Determine the [x, y] coordinate at the center of the cell enclosing the given text.  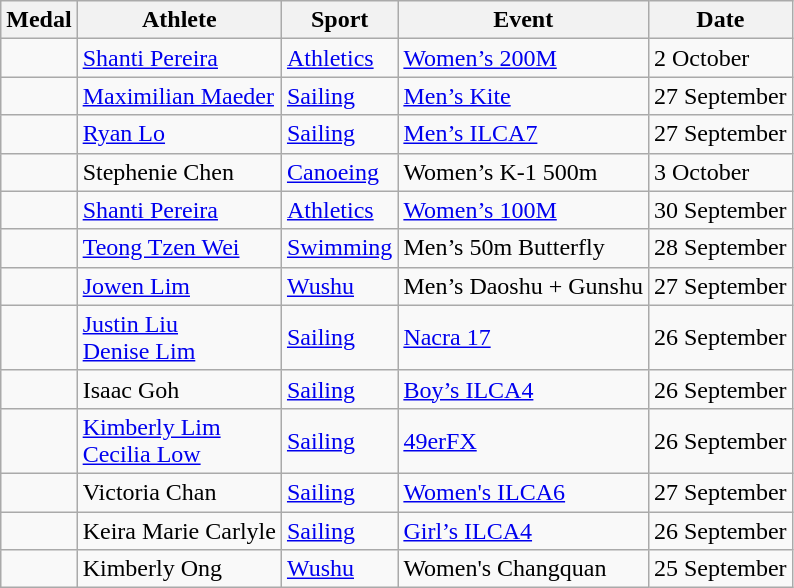
Women’s K-1 500m [524, 172]
Sport [339, 20]
49erFX [524, 440]
Nacra 17 [524, 338]
Jowen Lim [179, 286]
Victoria Chan [179, 492]
Maximilian Maeder [179, 96]
Justin Liu Denise Lim [179, 338]
Kimberly Ong [179, 569]
Women's Changquan [524, 569]
Ryan Lo [179, 134]
Isaac Goh [179, 389]
Keira Marie Carlyle [179, 531]
Men’s 50m Butterfly [524, 248]
Men’s ILCA7 [524, 134]
Swimming [339, 248]
Date [720, 20]
2 October [720, 58]
Teong Tzen Wei [179, 248]
Canoeing [339, 172]
28 September [720, 248]
3 October [720, 172]
Athlete [179, 20]
Women’s 100M [524, 210]
Medal [39, 20]
Girl’s ILCA4 [524, 531]
Stephenie Chen [179, 172]
25 September [720, 569]
Men’s Kite [524, 96]
Boy’s ILCA4 [524, 389]
Women's ILCA6 [524, 492]
Men’s Daoshu + Gunshu [524, 286]
Women’s 200M [524, 58]
Event [524, 20]
30 September [720, 210]
Kimberly LimCecilia Low [179, 440]
